Find where the given text appears and provide that cell's center as [x, y] coordinate. 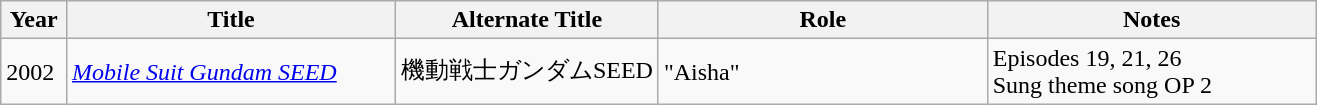
2002 [34, 72]
Role [822, 20]
Title [232, 20]
Notes [1152, 20]
Episodes 19, 21, 26 Sung theme song OP 2 [1152, 72]
Mobile Suit Gundam SEED [232, 72]
Alternate Title [526, 20]
機動戦士ガンダムSEED [526, 72]
Year [34, 20]
"Aisha" [822, 72]
